Find where the given text appears and provide that cell's center as (x, y) coordinate. 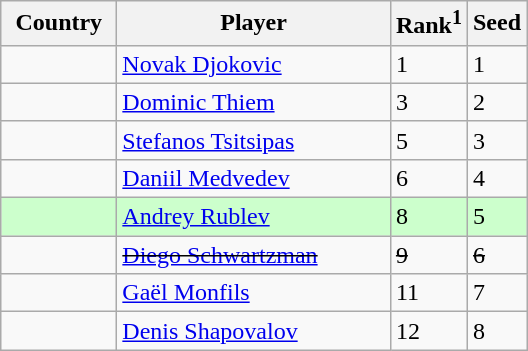
Gaël Monfils (254, 293)
Seed (496, 24)
2 (496, 102)
4 (496, 178)
Country (59, 24)
Novak Djokovic (254, 64)
Player (254, 24)
12 (428, 331)
Dominic Thiem (254, 102)
Denis Shapovalov (254, 331)
Stefanos Tsitsipas (254, 140)
7 (496, 293)
11 (428, 293)
Diego Schwartzman (254, 255)
9 (428, 255)
Andrey Rublev (254, 217)
Daniil Medvedev (254, 178)
Rank1 (428, 24)
